For the text-containing cell, return its midpoint in (X, Y) coordinate format. 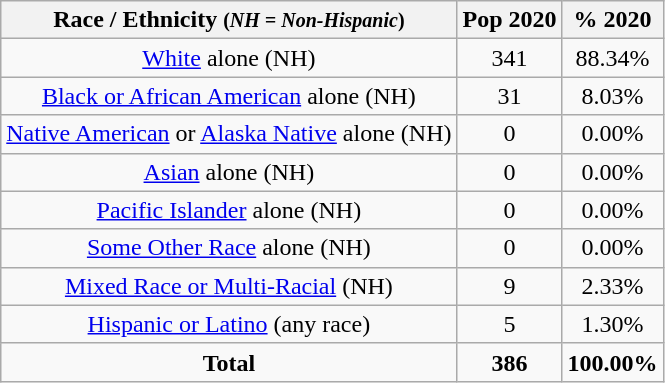
Black or African American alone (NH) (229, 96)
100.00% (612, 362)
Hispanic or Latino (any race) (229, 324)
% 2020 (612, 20)
31 (510, 96)
Total (229, 362)
341 (510, 58)
Pacific Islander alone (NH) (229, 210)
Native American or Alaska Native alone (NH) (229, 134)
1.30% (612, 324)
5 (510, 324)
Race / Ethnicity (NH = Non-Hispanic) (229, 20)
9 (510, 286)
386 (510, 362)
8.03% (612, 96)
Pop 2020 (510, 20)
White alone (NH) (229, 58)
88.34% (612, 58)
Mixed Race or Multi-Racial (NH) (229, 286)
Some Other Race alone (NH) (229, 248)
Asian alone (NH) (229, 172)
2.33% (612, 286)
